Find where the given text appears and provide that cell's center as (x, y) coordinate. 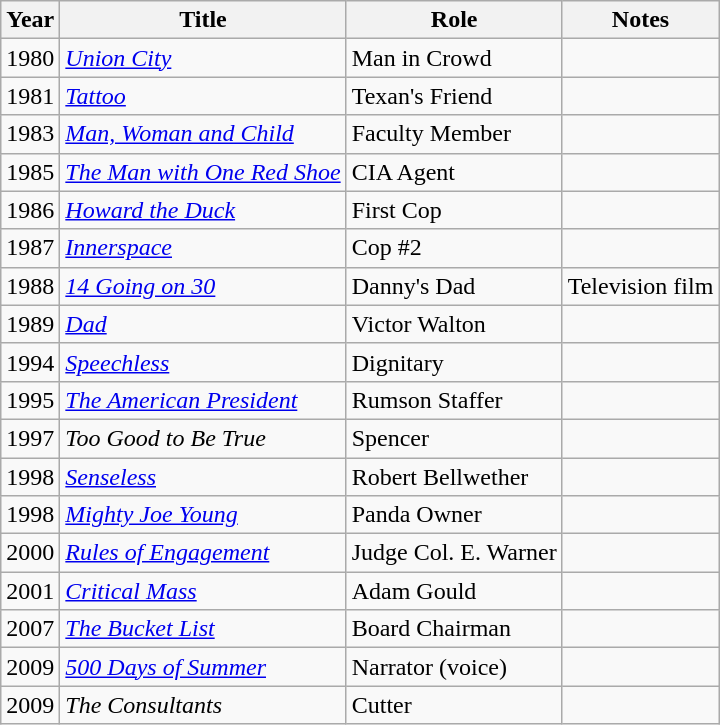
Innerspace (203, 248)
Cop #2 (454, 248)
Title (203, 20)
The Bucket List (203, 629)
Faculty Member (454, 134)
2001 (30, 591)
Danny's Dad (454, 286)
Notes (640, 20)
Man in Crowd (454, 58)
The American President (203, 400)
2007 (30, 629)
Robert Bellwether (454, 477)
Critical Mass (203, 591)
Dad (203, 324)
1994 (30, 362)
1985 (30, 172)
Panda Owner (454, 515)
1995 (30, 400)
Rules of Engagement (203, 553)
1986 (30, 210)
1980 (30, 58)
Spencer (454, 438)
Senseless (203, 477)
Texan's Friend (454, 96)
Board Chairman (454, 629)
Speechless (203, 362)
Role (454, 20)
Narrator (voice) (454, 667)
14 Going on 30 (203, 286)
Adam Gould (454, 591)
Victor Walton (454, 324)
Judge Col. E. Warner (454, 553)
CIA Agent (454, 172)
1997 (30, 438)
1983 (30, 134)
Television film (640, 286)
1988 (30, 286)
500 Days of Summer (203, 667)
1981 (30, 96)
Year (30, 20)
Rumson Staffer (454, 400)
The Consultants (203, 705)
Too Good to Be True (203, 438)
1989 (30, 324)
Man, Woman and Child (203, 134)
Cutter (454, 705)
Mighty Joe Young (203, 515)
Union City (203, 58)
First Cop (454, 210)
Howard the Duck (203, 210)
Tattoo (203, 96)
The Man with One Red Shoe (203, 172)
2000 (30, 553)
Dignitary (454, 362)
1987 (30, 248)
